Scan for the cell matching the given text and deliver its (X, Y) coordinate at center. 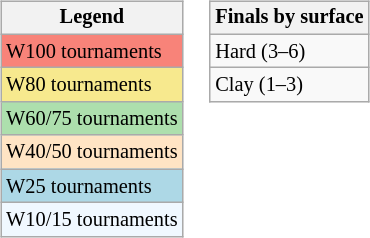
Legend (92, 18)
W40/50 tournaments (92, 152)
Hard (3–6) (289, 51)
W25 tournaments (92, 186)
Clay (1–3) (289, 85)
W10/15 tournaments (92, 220)
Finals by surface (289, 18)
W60/75 tournaments (92, 119)
W100 tournaments (92, 51)
W80 tournaments (92, 85)
